Pinpoint the cell where the given text exists, returning its (x, y) midpoint coordinate. 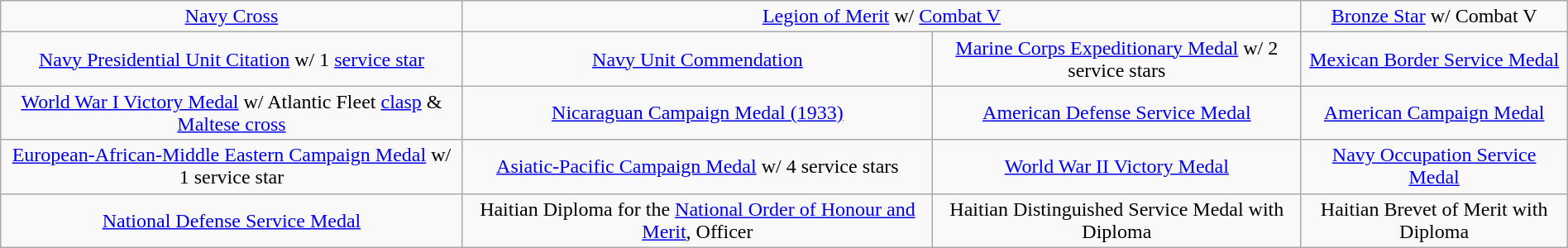
Bronze Star w/ Combat V (1434, 17)
Navy Presidential Unit Citation w/ 1 service star (232, 60)
European-African-Middle Eastern Campaign Medal w/ 1 service star (232, 167)
Haitian Distinguished Service Medal with Diploma (1116, 220)
World War I Victory Medal w/ Atlantic Fleet clasp & Maltese cross (232, 112)
Navy Unit Commendation (698, 60)
National Defense Service Medal (232, 220)
Legion of Merit w/ Combat V (882, 17)
Navy Cross (232, 17)
Asiatic-Pacific Campaign Medal w/ 4 service stars (698, 167)
Haitian Diploma for the National Order of Honour and Merit, Officer (698, 220)
Mexican Border Service Medal (1434, 60)
Navy Occupation Service Medal (1434, 167)
Haitian Brevet of Merit with Diploma (1434, 220)
Marine Corps Expeditionary Medal w/ 2 service stars (1116, 60)
American Campaign Medal (1434, 112)
Nicaraguan Campaign Medal (1933) (698, 112)
World War II Victory Medal (1116, 167)
American Defense Service Medal (1116, 112)
